For the text-containing cell, return its midpoint in [x, y] coordinate format. 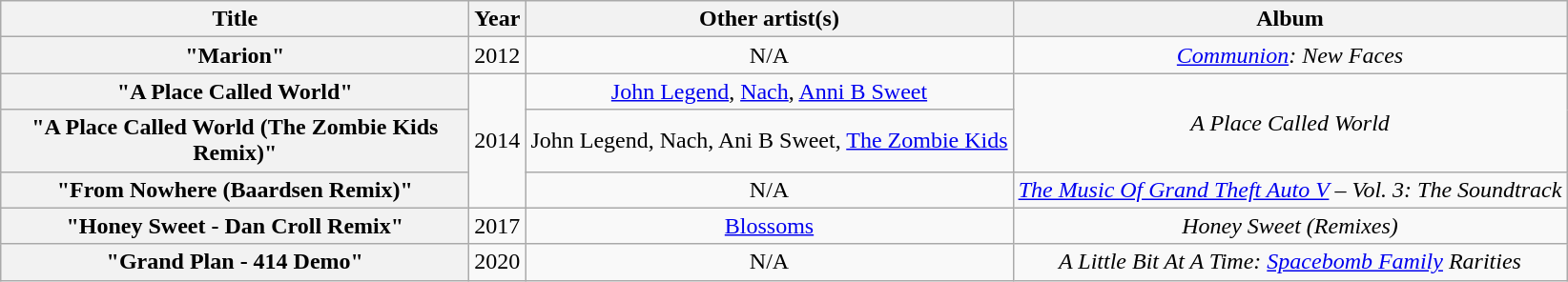
"Honey Sweet - Dan Croll Remix" [235, 226]
Blossoms [769, 226]
"A Place Called World (The Zombie Kids Remix)" [235, 141]
2020 [498, 262]
A Little Bit At A Time: Spacebomb Family Rarities [1289, 262]
John Legend, Nach, Anni B Sweet [769, 91]
John Legend, Nach, Ani B Sweet, The Zombie Kids [769, 141]
2017 [498, 226]
"Grand Plan - 414 Demo" [235, 262]
"From Nowhere (Baardsen Remix)" [235, 190]
Other artist(s) [769, 19]
Honey Sweet (Remixes) [1289, 226]
The Music Of Grand Theft Auto V – Vol. 3: The Soundtrack [1289, 190]
2012 [498, 55]
"Marion" [235, 55]
2014 [498, 141]
"A Place Called World" [235, 91]
Communion: New Faces [1289, 55]
A Place Called World [1289, 122]
Album [1289, 19]
Title [235, 19]
Year [498, 19]
